Detect which cell encompasses the target text, then output its [x, y] center coordinate. 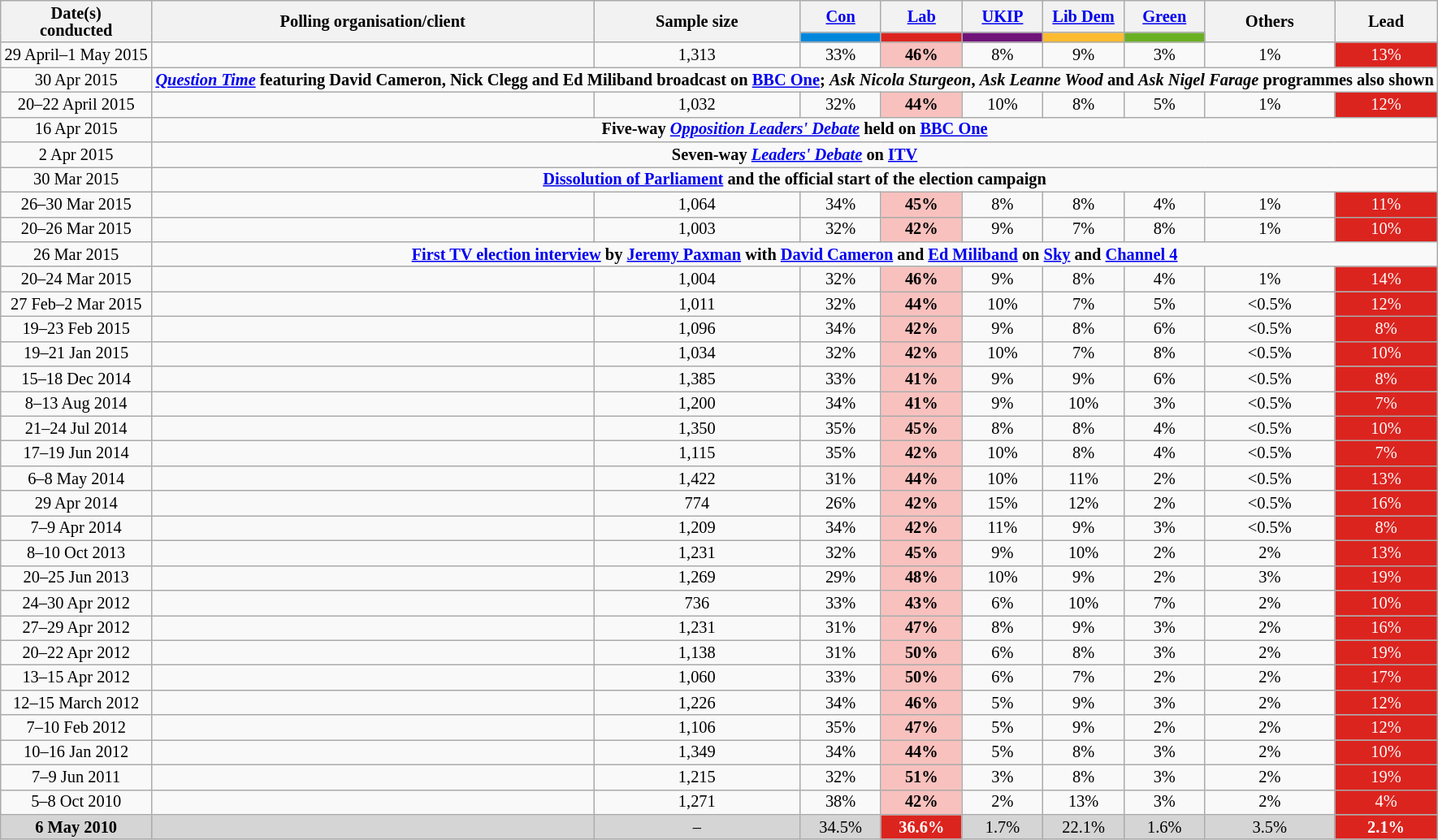
43% [921, 603]
15% [1003, 504]
30 Apr 2015 [76, 80]
14% [1386, 279]
Con [841, 16]
3.5% [1269, 827]
1,313 [697, 55]
5–8 Oct 2010 [76, 803]
1,003 [697, 229]
8–10 Oct 2013 [76, 552]
7–9 Jun 2011 [76, 777]
1,215 [697, 777]
15–18 Dec 2014 [76, 379]
Dissolution of Parliament and the official start of the election campaign [795, 179]
1,106 [697, 728]
1,350 [697, 429]
2.1% [1386, 827]
Seven-way Leaders' Debate on ITV [795, 154]
1,138 [697, 653]
2 Apr 2015 [76, 154]
Others [1269, 21]
First TV election interview by Jeremy Paxman with David Cameron and Ed Miliband on Sky and Channel 4 [795, 253]
Five-way Opposition Leaders' Debate held on BBC One [795, 130]
Date(s)conducted [76, 21]
– [697, 827]
1,349 [697, 752]
774 [697, 504]
7–9 Apr 2014 [76, 528]
17% [1386, 678]
21–24 Jul 2014 [76, 429]
1,034 [697, 354]
30 Mar 2015 [76, 179]
1,004 [697, 279]
6–8 May 2014 [76, 478]
26–30 Mar 2015 [76, 205]
1,011 [697, 304]
20–22 April 2015 [76, 104]
29 Apr 2014 [76, 504]
1,060 [697, 678]
1,032 [697, 104]
1,226 [697, 702]
38% [841, 803]
1,209 [697, 528]
27 Feb–2 Mar 2015 [76, 304]
1,271 [697, 803]
1,064 [697, 205]
27–29 Apr 2012 [76, 627]
1,385 [697, 379]
48% [921, 578]
12–15 March 2012 [76, 702]
1,115 [697, 453]
51% [921, 777]
7–10 Feb 2012 [76, 728]
29% [841, 578]
22.1% [1084, 827]
1,200 [697, 403]
16 Apr 2015 [76, 130]
Lab [921, 16]
8–13 Aug 2014 [76, 403]
Lead [1386, 21]
26 Mar 2015 [76, 253]
24–30 Apr 2012 [76, 603]
1.6% [1164, 827]
UKIP [1003, 16]
1.7% [1003, 827]
1,269 [697, 578]
20–24 Mar 2015 [76, 279]
Green [1164, 16]
26% [841, 504]
17–19 Jun 2014 [76, 453]
20–25 Jun 2013 [76, 578]
Polling organisation/client [373, 21]
1,096 [697, 328]
10–16 Jan 2012 [76, 752]
Sample size [697, 21]
29 April–1 May 2015 [76, 55]
20–26 Mar 2015 [76, 229]
19–21 Jan 2015 [76, 354]
736 [697, 603]
Lib Dem [1084, 16]
20–22 Apr 2012 [76, 653]
1,422 [697, 478]
19–23 Feb 2015 [76, 328]
6 May 2010 [76, 827]
36.6% [921, 827]
13–15 Apr 2012 [76, 678]
34.5% [841, 827]
